From the cell containing the given text, extract its center point as (x, y) coordinate. 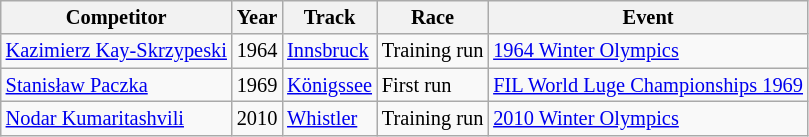
1964 Winter Olympics (648, 51)
Nodar Kumaritashvili (116, 118)
Whistler (330, 118)
2010 (257, 118)
Innsbruck (330, 51)
Race (432, 17)
First run (432, 85)
2010 Winter Olympics (648, 118)
Competitor (116, 17)
Year (257, 17)
Kazimierz Kay-Skrzypeski (116, 51)
Track (330, 17)
Stanisław Paczka (116, 85)
FIL World Luge Championships 1969 (648, 85)
1964 (257, 51)
Event (648, 17)
1969 (257, 85)
Königssee (330, 85)
